Identify which cell holds the provided text, then report its [X, Y] central coordinate. 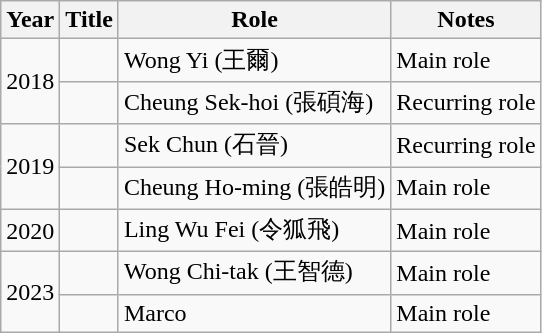
Ling Wu Fei (令狐飛) [254, 230]
2019 [30, 166]
Cheung Sek-hoi (張碩海) [254, 102]
Wong Yi (王爾) [254, 60]
2020 [30, 230]
Year [30, 20]
2023 [30, 292]
Title [90, 20]
Cheung Ho-ming (張皓明) [254, 188]
Wong Chi-tak (王智德) [254, 274]
Marco [254, 313]
Notes [466, 20]
2018 [30, 82]
Sek Chun (石晉) [254, 146]
Role [254, 20]
